Determine the (X, Y) coordinate at the center of the cell enclosing the given text.  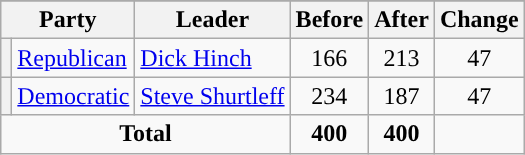
Democratic (74, 96)
166 (330, 58)
Change (479, 20)
Republican (74, 58)
After (402, 20)
Steve Shurtleff (212, 96)
234 (330, 96)
213 (402, 58)
Leader (212, 20)
Total (146, 134)
Dick Hinch (212, 58)
Before (330, 20)
Party (68, 20)
187 (402, 96)
